Return the [X, Y] coordinate for the center point of the cell that contains the specified text.  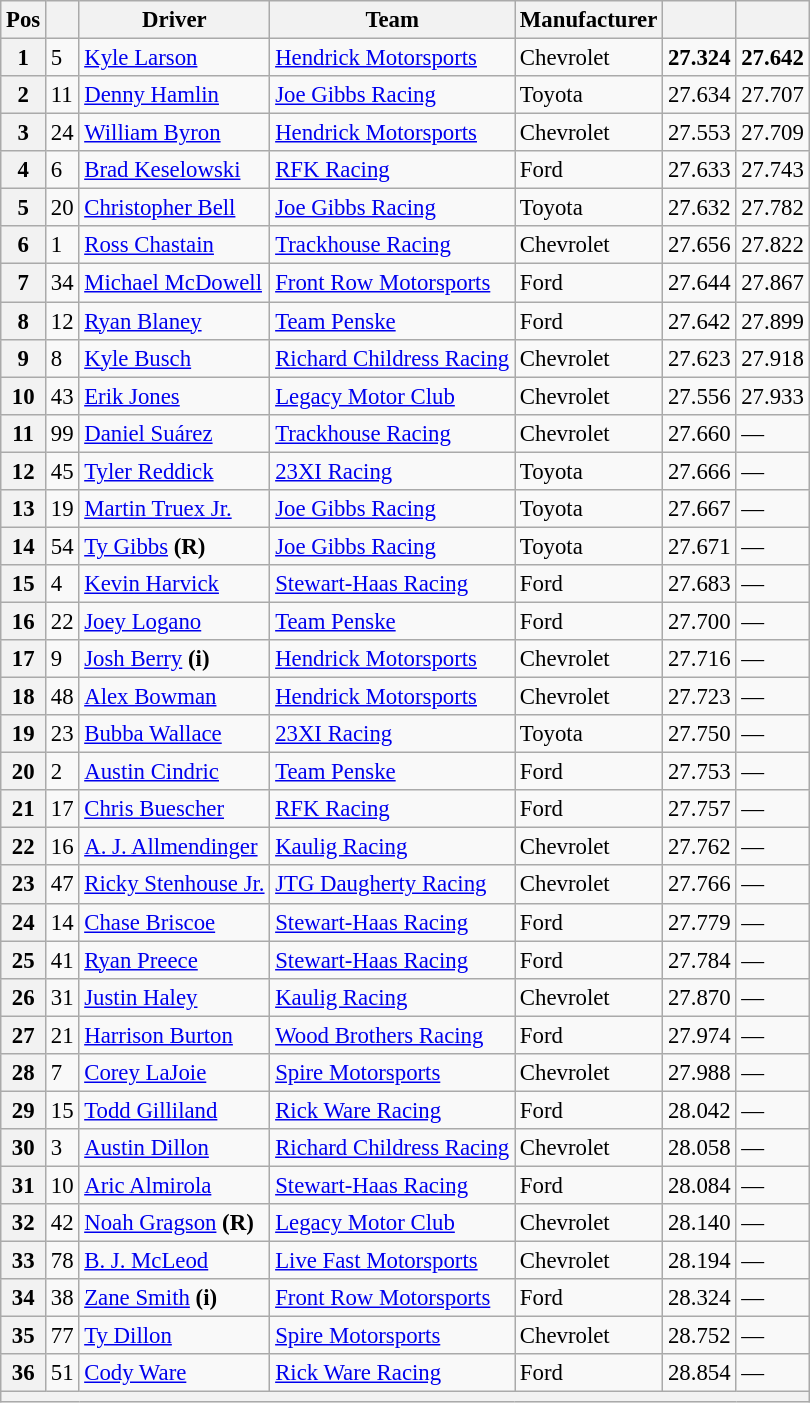
13 [24, 509]
27.634 [700, 95]
A. J. Allmendinger [174, 847]
41 [62, 960]
32 [24, 1223]
27.709 [772, 133]
William Byron [174, 133]
27.822 [772, 245]
27.918 [772, 358]
27.556 [700, 396]
27.656 [700, 245]
Ty Gibbs (R) [174, 546]
27.633 [700, 170]
Zane Smith (i) [174, 1298]
36 [24, 1373]
Christopher Bell [174, 208]
27.671 [700, 546]
27.974 [700, 1035]
33 [24, 1261]
Chris Buescher [174, 809]
Live Fast Motorsports [392, 1261]
27.753 [700, 772]
Austin Dillon [174, 1148]
Ryan Blaney [174, 321]
Martin Truex Jr. [174, 509]
27.988 [700, 1073]
78 [62, 1261]
27.750 [700, 734]
Ricky Stenhouse Jr. [174, 885]
99 [62, 433]
26 [24, 997]
28.324 [700, 1298]
Driver [174, 20]
Ty Dillon [174, 1336]
Aric Almirola [174, 1185]
45 [62, 471]
Tyler Reddick [174, 471]
27.757 [700, 809]
Pos [24, 20]
Kevin Harvick [174, 584]
27.933 [772, 396]
28.058 [700, 1148]
27.716 [700, 659]
25 [24, 960]
Denny Hamlin [174, 95]
Brad Keselowski [174, 170]
27.660 [700, 433]
28.140 [700, 1223]
27.870 [700, 997]
29 [24, 1110]
27.779 [700, 922]
47 [62, 885]
27.667 [700, 509]
18 [24, 697]
27.644 [700, 283]
27.623 [700, 358]
Justin Haley [174, 997]
Austin Cindric [174, 772]
Kyle Larson [174, 58]
28.084 [700, 1185]
28.752 [700, 1336]
Ross Chastain [174, 245]
28 [24, 1073]
Erik Jones [174, 396]
43 [62, 396]
Corey LaJoie [174, 1073]
Noah Gragson (R) [174, 1223]
Joey Logano [174, 621]
27.683 [700, 584]
51 [62, 1373]
Daniel Suárez [174, 433]
27.666 [700, 471]
27.867 [772, 283]
Chase Briscoe [174, 922]
77 [62, 1336]
27.782 [772, 208]
30 [24, 1148]
27.723 [700, 697]
27.700 [700, 621]
27.632 [700, 208]
38 [62, 1298]
27.784 [700, 960]
B. J. McLeod [174, 1261]
27.762 [700, 847]
48 [62, 697]
27 [24, 1035]
54 [62, 546]
28.854 [700, 1373]
27.707 [772, 95]
28.042 [700, 1110]
Manufacturer [589, 20]
27.553 [700, 133]
Todd Gilliland [174, 1110]
42 [62, 1223]
Josh Berry (i) [174, 659]
35 [24, 1336]
28.194 [700, 1261]
Wood Brothers Racing [392, 1035]
27.324 [700, 58]
Ryan Preece [174, 960]
Team [392, 20]
27.743 [772, 170]
Cody Ware [174, 1373]
JTG Daugherty Racing [392, 885]
Kyle Busch [174, 358]
Michael McDowell [174, 283]
Harrison Burton [174, 1035]
27.766 [700, 885]
Alex Bowman [174, 697]
27.899 [772, 321]
Bubba Wallace [174, 734]
